For the text-containing cell, return its midpoint in [X, Y] coordinate format. 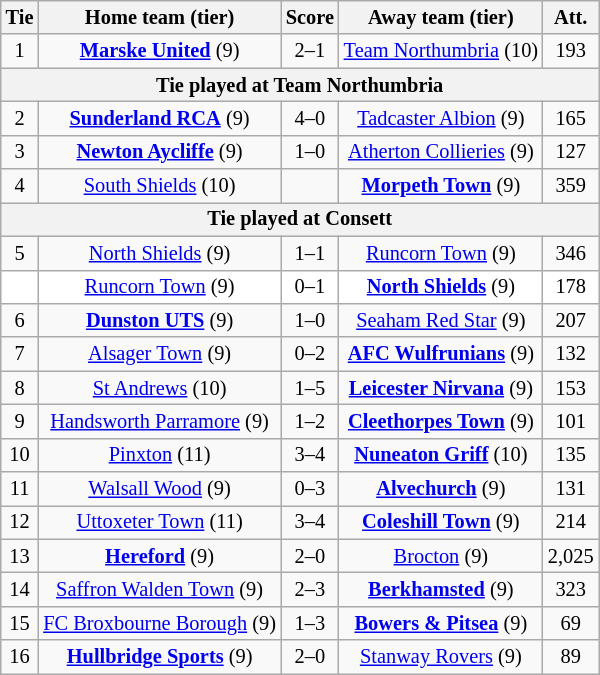
Walsall Wood (9) [159, 489]
16 [20, 657]
1–1 [310, 253]
Alvechurch (9) [441, 489]
Alsager Town (9) [159, 354]
Hereford (9) [159, 556]
Att. [571, 17]
Team Northumbria (10) [441, 51]
Tadcaster Albion (9) [441, 118]
135 [571, 455]
0–3 [310, 489]
1–5 [310, 388]
4 [20, 186]
101 [571, 421]
4–0 [310, 118]
1 [20, 51]
Handsworth Parramore (9) [159, 421]
131 [571, 489]
1–3 [310, 623]
69 [571, 623]
Morpeth Town (9) [441, 186]
Atherton Collieries (9) [441, 152]
Saffron Walden Town (9) [159, 589]
St Andrews (10) [159, 388]
Tie played at Team Northumbria [300, 85]
Hullbridge Sports (9) [159, 657]
346 [571, 253]
0–2 [310, 354]
10 [20, 455]
South Shields (10) [159, 186]
Cleethorpes Town (9) [441, 421]
Home team (tier) [159, 17]
Stanway Rovers (9) [441, 657]
3 [20, 152]
207 [571, 320]
193 [571, 51]
11 [20, 489]
Away team (tier) [441, 17]
6 [20, 320]
Bowers & Pitsea (9) [441, 623]
2 [20, 118]
15 [20, 623]
Leicester Nirvana (9) [441, 388]
Marske United (9) [159, 51]
214 [571, 522]
1–2 [310, 421]
Newton Aycliffe (9) [159, 152]
Uttoxeter Town (11) [159, 522]
0–1 [310, 287]
359 [571, 186]
178 [571, 287]
89 [571, 657]
9 [20, 421]
Pinxton (11) [159, 455]
Brocton (9) [441, 556]
7 [20, 354]
FC Broxbourne Borough (9) [159, 623]
Nuneaton Griff (10) [441, 455]
2–3 [310, 589]
5 [20, 253]
13 [20, 556]
Score [310, 17]
12 [20, 522]
Berkhamsted (9) [441, 589]
2–1 [310, 51]
323 [571, 589]
Tie played at Consett [300, 219]
Dunston UTS (9) [159, 320]
Seaham Red Star (9) [441, 320]
127 [571, 152]
14 [20, 589]
Coleshill Town (9) [441, 522]
Sunderland RCA (9) [159, 118]
8 [20, 388]
165 [571, 118]
AFC Wulfrunians (9) [441, 354]
153 [571, 388]
2,025 [571, 556]
132 [571, 354]
Tie [20, 17]
